Return (X, Y) of the center of cell containing provided text 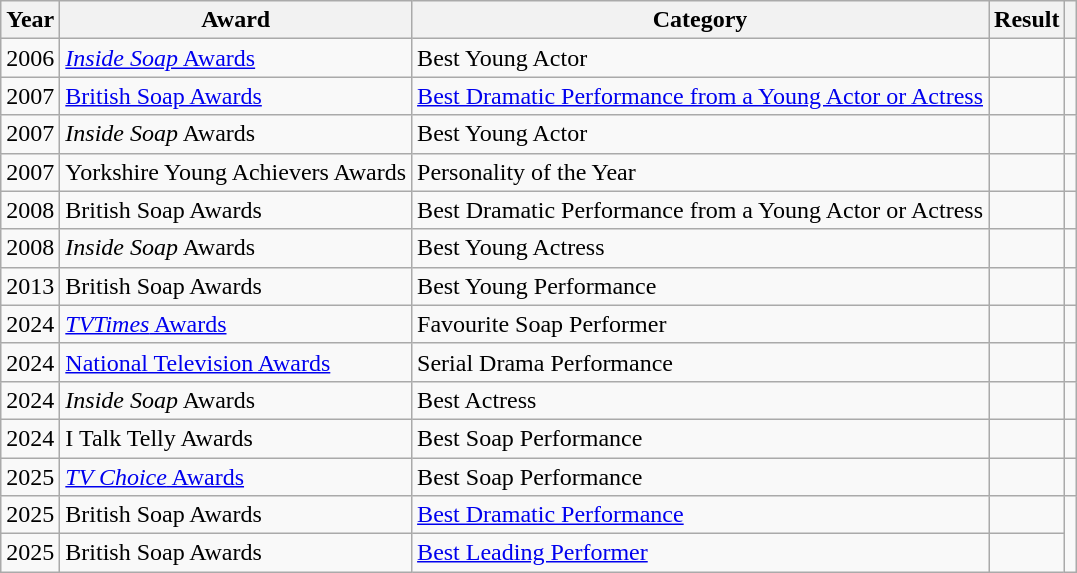
Result (1027, 20)
Best Leading Performer (700, 553)
Personality of the Year (700, 172)
TV Choice Awards (236, 477)
Serial Drama Performance (700, 362)
Award (236, 20)
Best Young Actress (700, 248)
TVTimes Awards (236, 324)
Best Actress (700, 400)
Best Young Performance (700, 286)
2006 (30, 58)
Category (700, 20)
Best Dramatic Performance (700, 515)
2013 (30, 286)
Yorkshire Young Achievers Awards (236, 172)
Year (30, 20)
I Talk Telly Awards (236, 438)
Favourite Soap Performer (700, 324)
National Television Awards (236, 362)
